From the cell containing the given text, extract its center point as [X, Y] coordinate. 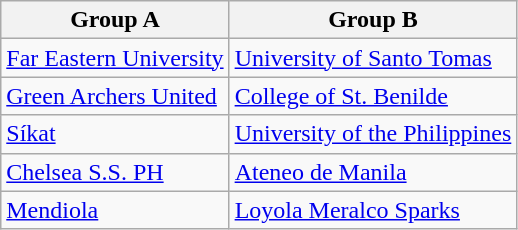
Ateneo de Manila [373, 172]
Loyola Meralco Sparks [373, 210]
University of Santo Tomas [373, 58]
University of the Philippines [373, 134]
Group A [115, 20]
Mendiola [115, 210]
Group B [373, 20]
Síkat [115, 134]
College of St. Benilde [373, 96]
Chelsea S.S. PH [115, 172]
Far Eastern University [115, 58]
Green Archers United [115, 96]
